Find where the given text appears and provide that cell's center as [X, Y] coordinate. 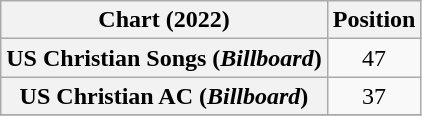
US Christian Songs (Billboard) [164, 58]
Position [374, 20]
US Christian AC (Billboard) [164, 96]
47 [374, 58]
37 [374, 96]
Chart (2022) [164, 20]
